From the cell containing the given text, extract its center point as (X, Y) coordinate. 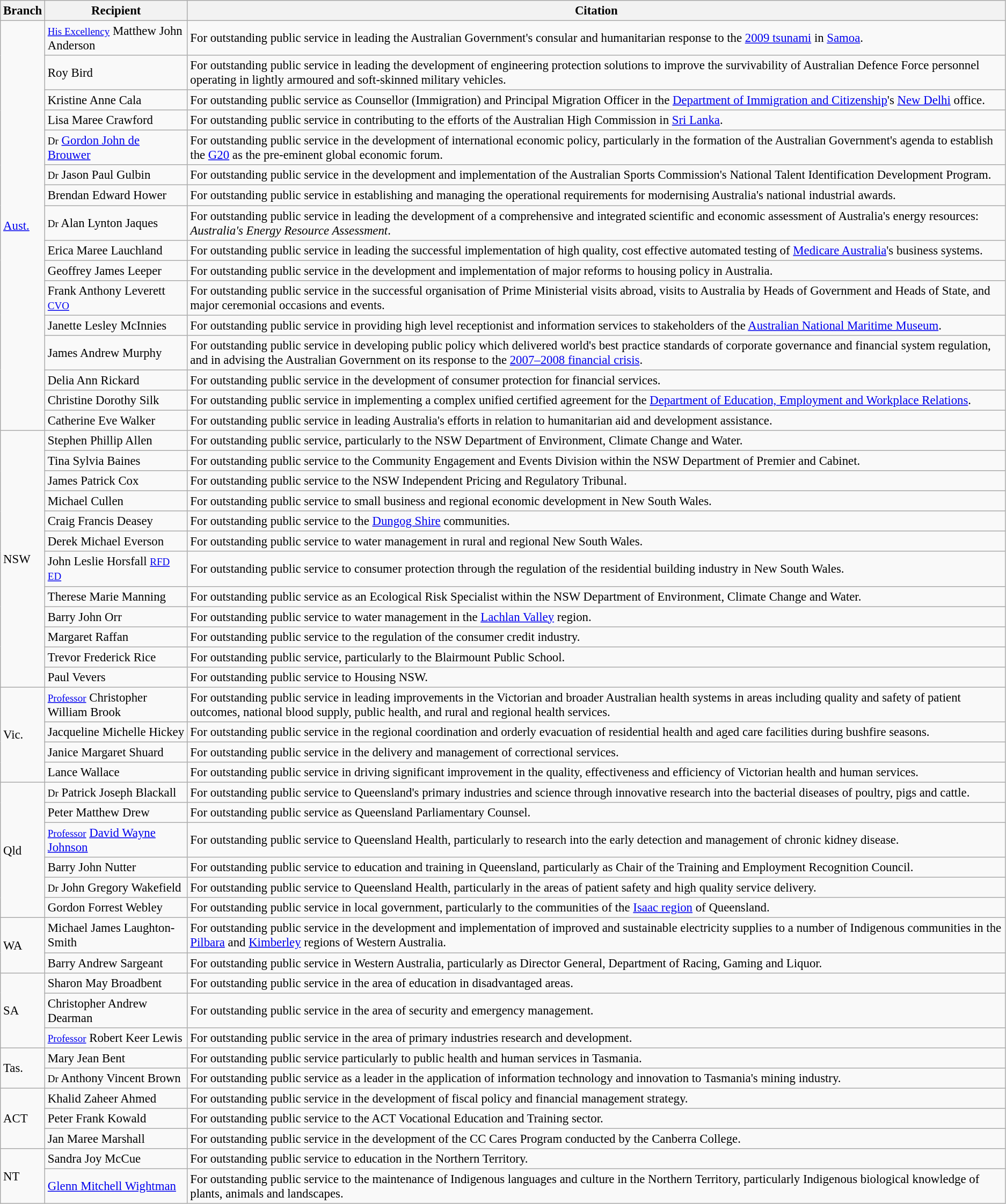
For outstanding public service to consumer protection through the regulation of the residential building industry in New South Wales. (596, 569)
Professor Robert Keer Lewis (116, 1038)
For outstanding public service in establishing and managing the operational requirements for modernising Australia's national industrial awards. (596, 195)
Kristine Anne Cala (116, 100)
His Excellency Matthew John Anderson (116, 39)
Catherine Eve Walker (116, 420)
Stephen Phillip Allen (116, 441)
Dr John Gregory Wakefield (116, 888)
For outstanding public service to the Dungog Shire communities. (596, 521)
ACT (23, 1119)
For outstanding public service to the Community Engagement and Events Division within the NSW Department of Premier and Cabinet. (596, 461)
Janice Margaret Shuard (116, 752)
For outstanding public service in the delivery and management of correctional services. (596, 752)
Tina Sylvia Baines (116, 461)
James Andrew Murphy (116, 353)
James Patrick Cox (116, 481)
For outstanding public service in the development of fiscal policy and financial management strategy. (596, 1098)
Professor Christopher William Brook (116, 704)
Peter Frank Kowald (116, 1119)
Jacqueline Michelle Hickey (116, 732)
For outstanding public service to water management in the Lachlan Valley region. (596, 617)
For outstanding public service in the area of education in disadvantaged areas. (596, 983)
Dr Gordon John de Brouwer (116, 148)
Khalid Zaheer Ahmed (116, 1098)
Lance Wallace (116, 772)
Mary Jean Bent (116, 1058)
Michael Cullen (116, 501)
Paul Vevers (116, 677)
For outstanding public service to education in the Northern Territory. (596, 1159)
John Leslie Horsfall RFD ED (116, 569)
For outstanding public service to education and training in Queensland, particularly as Chair of the Training and Employment Recognition Council. (596, 867)
For outstanding public service in the development of consumer protection for financial services. (596, 380)
Christine Dorothy Silk (116, 400)
Aust. (23, 226)
For outstanding public service in the development of the CC Cares Program conducted by the Canberra College. (596, 1139)
Brendan Edward Hower (116, 195)
Lisa Maree Crawford (116, 120)
SA (23, 1010)
Gordon Forrest Webley (116, 908)
Barry John Nutter (116, 867)
Michael James Laughton-Smith (116, 935)
Jan Maree Marshall (116, 1139)
Recipient (116, 11)
Delia Ann Rickard (116, 380)
Citation (596, 11)
For outstanding public service in local government, particularly to the communities of the Isaac region of Queensland. (596, 908)
Christopher Andrew Dearman (116, 1010)
Glenn Mitchell Wightman (116, 1186)
Derek Michael Everson (116, 542)
For outstanding public service to Queensland Health, particularly to research into the early detection and management of chronic kidney disease. (596, 841)
Margaret Raffan (116, 637)
For outstanding public service, particularly to the Blairmount Public School. (596, 657)
For outstanding public service in leading the Australian Government's consular and humanitarian response to the 2009 tsunami in Samoa. (596, 39)
For outstanding public service as Queensland Parliamentary Counsel. (596, 813)
Tas. (23, 1068)
Dr Alan Lynton Jaques (116, 223)
Barry Andrew Sargeant (116, 963)
Barry John Orr (116, 617)
For outstanding public service in Western Australia, particularly as Director General, Department of Racing, Gaming and Liquor. (596, 963)
For outstanding public service to Housing NSW. (596, 677)
Trevor Frederick Rice (116, 657)
Qld (23, 850)
Dr Patrick Joseph Blackall (116, 793)
For outstanding public service to water management in rural and regional New South Wales. (596, 542)
For outstanding public service as a leader in the application of information technology and innovation to Tasmania's mining industry. (596, 1078)
Erica Maree Lauchland (116, 250)
WA (23, 945)
Peter Matthew Drew (116, 813)
Sandra Joy McCue (116, 1159)
Dr Anthony Vincent Brown (116, 1078)
Craig Francis Deasey (116, 521)
Roy Bird (116, 73)
Vic. (23, 734)
For outstanding public service to the NSW Independent Pricing and Regulatory Tribunal. (596, 481)
For outstanding public service to Queensland Health, particularly in the areas of patient safety and high quality service delivery. (596, 888)
For outstanding public service in the area of primary industries research and development. (596, 1038)
For outstanding public service in leading Australia's efforts in relation to humanitarian aid and development assistance. (596, 420)
For outstanding public service in contributing to the efforts of the Australian High Commission in Sri Lanka. (596, 120)
Branch (23, 11)
For outstanding public service in the area of security and emergency management. (596, 1010)
Sharon May Broadbent (116, 983)
NT (23, 1176)
Janette Lesley McInnies (116, 325)
For outstanding public service, particularly to the NSW Department of Environment, Climate Change and Water. (596, 441)
For outstanding public service to small business and regional economic development in New South Wales. (596, 501)
For outstanding public service particularly to public health and human services in Tasmania. (596, 1058)
For outstanding public service to the ACT Vocational Education and Training sector. (596, 1119)
For outstanding public service to the regulation of the consumer credit industry. (596, 637)
Professor David Wayne Johnson (116, 841)
For outstanding public service as an Ecological Risk Specialist within the NSW Department of Environment, Climate Change and Water. (596, 596)
Frank Anthony Leverett CVO (116, 297)
Geoffrey James Leeper (116, 271)
Dr Jason Paul Gulbin (116, 176)
NSW (23, 559)
For outstanding public service in the development and implementation of major reforms to housing policy in Australia. (596, 271)
Therese Marie Manning (116, 596)
